Determine the (X, Y) coordinate at the center of the cell enclosing the given text.  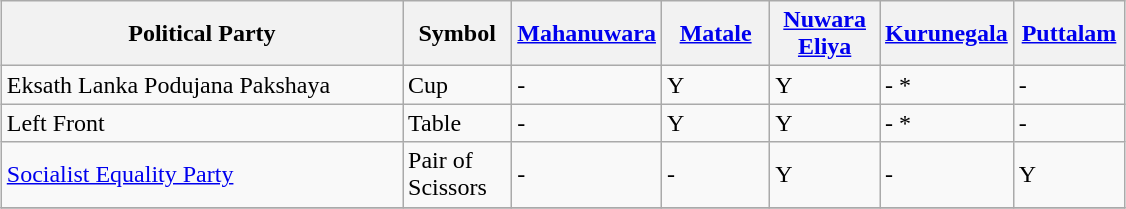
Puttalam (1068, 34)
Cup (458, 85)
Pair of Scissors (458, 174)
Left Front (202, 123)
Mahanuwara (587, 34)
Matale (715, 34)
Eksath Lanka Podujana Pakshaya (202, 85)
Table (458, 123)
Kurunegala (947, 34)
Nuwara Eliya (825, 34)
Symbol (458, 34)
Socialist Equality Party (202, 174)
Political Party (202, 34)
